Return the (x, y) coordinate for the center point of the cell that contains the specified text.  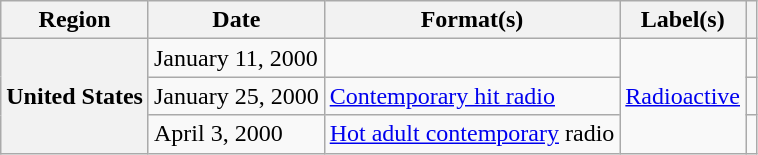
Region (75, 20)
Format(s) (472, 20)
January 25, 2000 (236, 96)
Label(s) (683, 20)
Radioactive (683, 96)
April 3, 2000 (236, 134)
Hot adult contemporary radio (472, 134)
United States (75, 96)
January 11, 2000 (236, 58)
Contemporary hit radio (472, 96)
Date (236, 20)
